Identify which cell holds the provided text, then report its [X, Y] central coordinate. 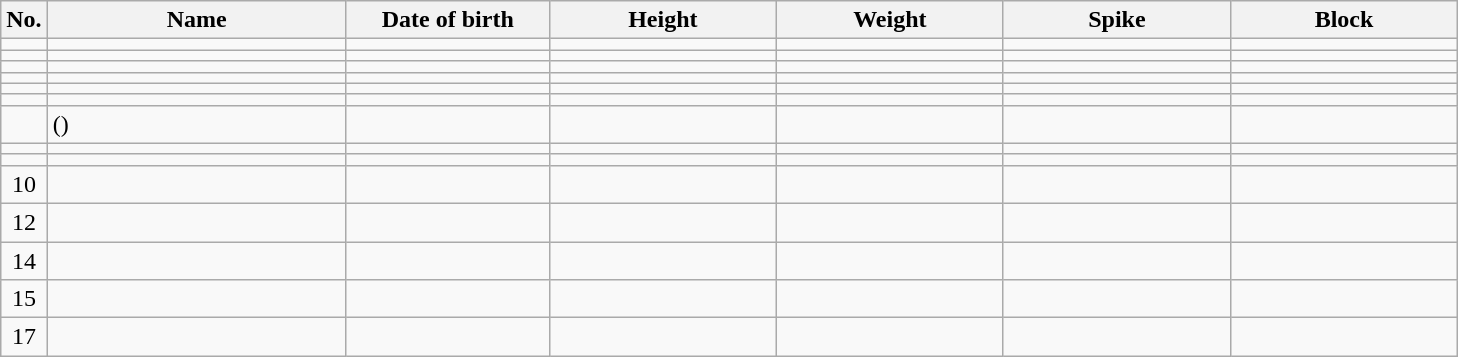
Date of birth [448, 20]
Name [196, 20]
10 [24, 184]
No. [24, 20]
Height [662, 20]
Spike [1116, 20]
14 [24, 261]
Weight [890, 20]
12 [24, 222]
15 [24, 299]
17 [24, 337]
Block [1344, 20]
() [196, 124]
